From the cell containing the given text, extract its center point as [X, Y] coordinate. 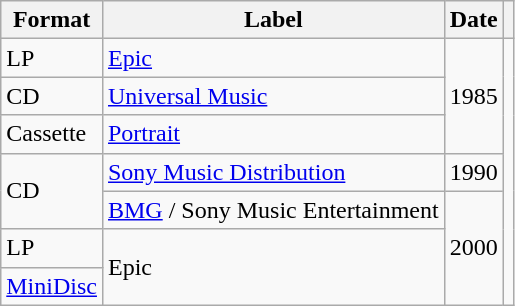
MiniDisc [52, 286]
BMG / Sony Music Entertainment [273, 210]
Cassette [52, 134]
Portrait [273, 134]
Label [273, 20]
1985 [474, 96]
Format [52, 20]
Sony Music Distribution [273, 172]
1990 [474, 172]
2000 [474, 248]
Date [474, 20]
Universal Music [273, 96]
